From the cell containing the given text, extract its center point as [X, Y] coordinate. 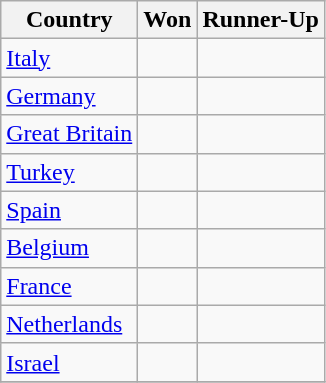
Country [70, 20]
Runner-Up [261, 20]
Belgium [70, 248]
Great Britain [70, 134]
France [70, 286]
Won [168, 20]
Netherlands [70, 324]
Germany [70, 96]
Spain [70, 210]
Turkey [70, 172]
Italy [70, 58]
Israel [70, 362]
